Scan for the cell matching the given text and deliver its [x, y] coordinate at center. 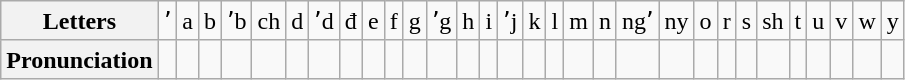
k [534, 21]
h [468, 21]
đ [350, 21]
l [555, 21]
ch [269, 21]
a [188, 21]
g [414, 21]
ʼb [236, 21]
s [746, 21]
sh [773, 21]
r [726, 21]
i [489, 21]
y [892, 21]
u [818, 21]
ʼj [510, 21]
Pronunciation [80, 59]
ʼg [442, 21]
v [842, 21]
t [798, 21]
w [867, 21]
ʼ [168, 21]
ʼd [324, 21]
ny [676, 21]
n [604, 21]
b [210, 21]
ngʼ [638, 21]
m [579, 21]
f [394, 21]
d [298, 21]
e [373, 21]
o [706, 21]
Letters [80, 21]
